Scan for the cell matching the given text and deliver its [x, y] coordinate at center. 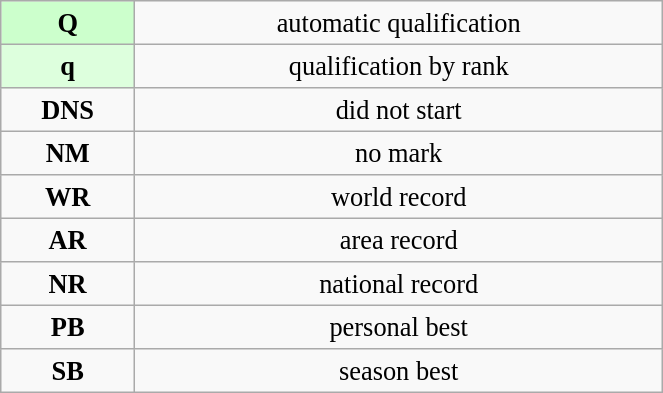
automatic qualification [399, 22]
national record [399, 284]
AR [68, 240]
DNS [68, 109]
personal best [399, 327]
Q [68, 22]
season best [399, 371]
area record [399, 240]
did not start [399, 109]
SB [68, 371]
q [68, 66]
no mark [399, 153]
world record [399, 197]
NM [68, 153]
NR [68, 284]
qualification by rank [399, 66]
PB [68, 327]
WR [68, 197]
